Detect which cell encompasses the target text, then output its [X, Y] center coordinate. 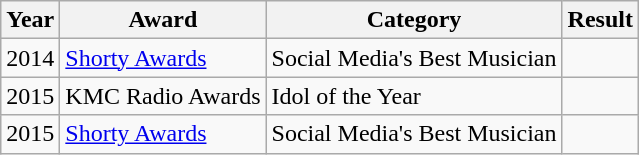
2014 [30, 58]
KMC Radio Awards [163, 96]
Result [600, 20]
Award [163, 20]
Category [414, 20]
Year [30, 20]
Idol of the Year [414, 96]
